Provide the (X, Y) coordinate of the cell's center where the given text is located.  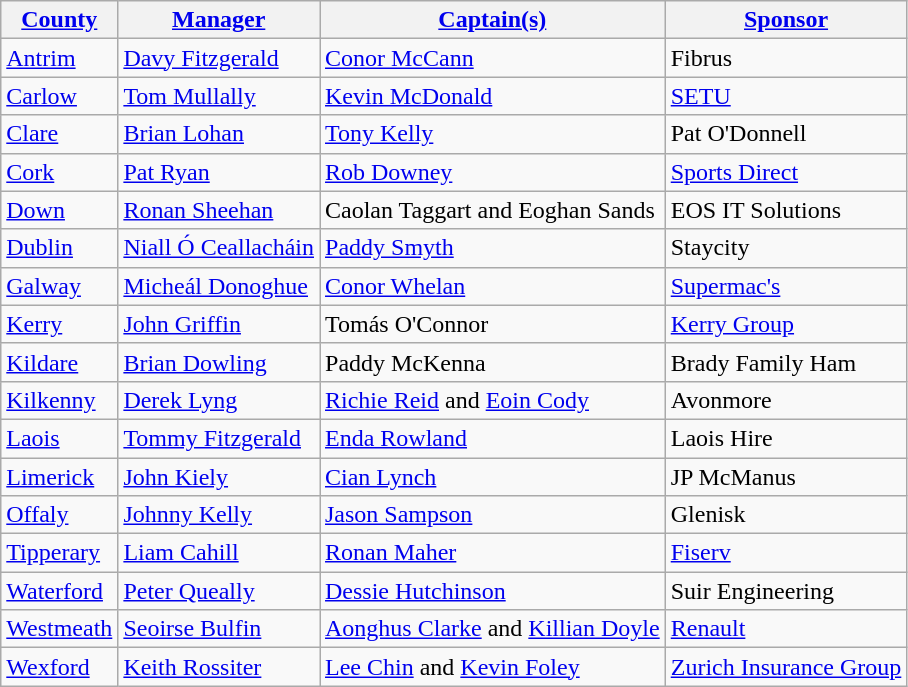
Clare (60, 134)
Kerry Group (786, 324)
Laois Hire (786, 438)
Micheál Donoghue (219, 286)
Carlow (60, 96)
Peter Queally (219, 591)
SETU (786, 96)
Lee Chin and Kevin Foley (493, 667)
Laois (60, 438)
Tom Mullally (219, 96)
Tomás O'Connor (493, 324)
Manager (219, 20)
Jason Sampson (493, 515)
Renault (786, 629)
Suir Engineering (786, 591)
Kevin McDonald (493, 96)
Keith Rossiter (219, 667)
Brian Dowling (219, 362)
Fibrus (786, 58)
Sports Direct (786, 172)
Tony Kelly (493, 134)
Rob Downey (493, 172)
Westmeath (60, 629)
Captain(s) (493, 20)
Seoirse Bulfin (219, 629)
Limerick (60, 477)
Galway (60, 286)
Cork (60, 172)
Ronan Maher (493, 553)
Antrim (60, 58)
Brady Family Ham (786, 362)
Conor McCann (493, 58)
Brian Lohan (219, 134)
John Griffin (219, 324)
JP McManus (786, 477)
Enda Rowland (493, 438)
Paddy McKenna (493, 362)
Cian Lynch (493, 477)
Zurich Insurance Group (786, 667)
County (60, 20)
EOS IT Solutions (786, 210)
Caolan Taggart and Eoghan Sands (493, 210)
Wexford (60, 667)
Paddy Smyth (493, 248)
Tommy Fitzgerald (219, 438)
Liam Cahill (219, 553)
Conor Whelan (493, 286)
Pat Ryan (219, 172)
Fiserv (786, 553)
Aonghus Clarke and Killian Doyle (493, 629)
John Kiely (219, 477)
Sponsor (786, 20)
Tipperary (60, 553)
Niall Ó Ceallacháin (219, 248)
Glenisk (786, 515)
Supermac's (786, 286)
Down (60, 210)
Davy Fitzgerald (219, 58)
Derek Lyng (219, 400)
Staycity (786, 248)
Dessie Hutchinson (493, 591)
Pat O'Donnell (786, 134)
Avonmore (786, 400)
Offaly (60, 515)
Kildare (60, 362)
Waterford (60, 591)
Kerry (60, 324)
Ronan Sheehan (219, 210)
Kilkenny (60, 400)
Dublin (60, 248)
Johnny Kelly (219, 515)
Richie Reid and Eoin Cody (493, 400)
